From the cell containing the given text, extract its center point as [X, Y] coordinate. 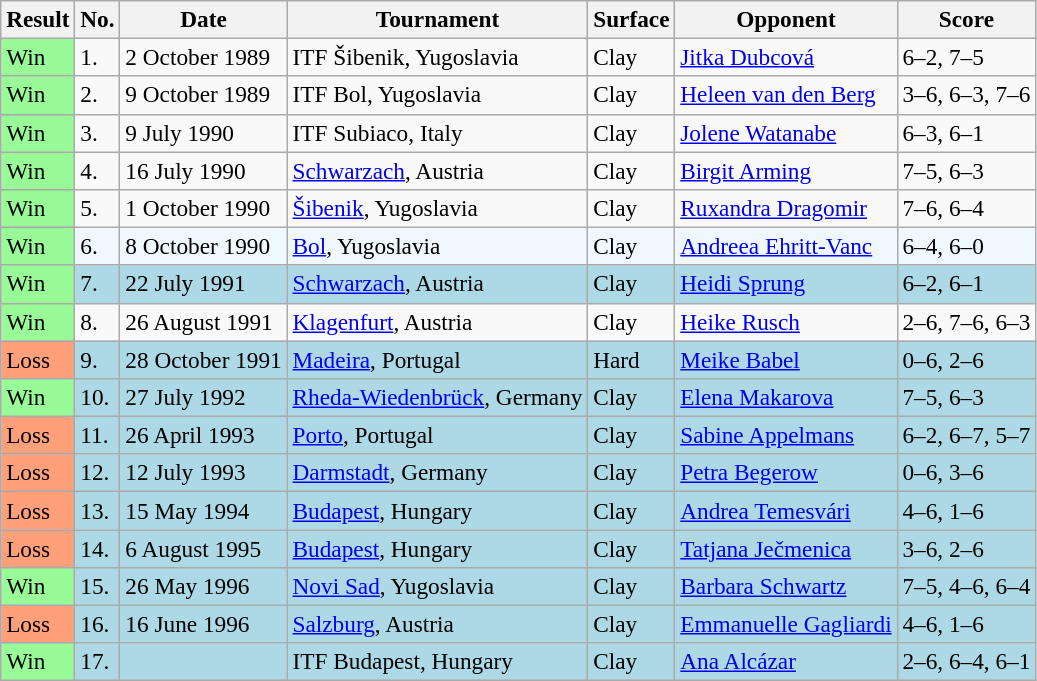
22 July 1991 [204, 284]
9 July 1990 [204, 133]
Ruxandra Dragomir [786, 208]
26 May 1996 [204, 586]
Šibenik, Yugoslavia [438, 208]
Result [38, 19]
Andrea Temesvári [786, 510]
Tatjana Ječmenica [786, 548]
Heike Rusch [786, 322]
Jitka Dubcová [786, 57]
3–6, 6–3, 7–6 [966, 95]
Opponent [786, 19]
Porto, Portugal [438, 435]
Petra Begerow [786, 473]
12. [98, 473]
Surface [632, 19]
No. [98, 19]
4. [98, 170]
6–2, 7–5 [966, 57]
Madeira, Portugal [438, 359]
2. [98, 95]
Salzburg, Austria [438, 624]
Meike Babel [786, 359]
15. [98, 586]
Score [966, 19]
6–3, 6–1 [966, 133]
5. [98, 208]
2–6, 6–4, 6–1 [966, 662]
2–6, 7–6, 6–3 [966, 322]
13. [98, 510]
Heleen van den Berg [786, 95]
ITF Šibenik, Yugoslavia [438, 57]
11. [98, 435]
1 October 1990 [204, 208]
8. [98, 322]
14. [98, 548]
10. [98, 397]
0–6, 2–6 [966, 359]
6 August 1995 [204, 548]
Emmanuelle Gagliardi [786, 624]
3. [98, 133]
16 July 1990 [204, 170]
27 July 1992 [204, 397]
2 October 1989 [204, 57]
ITF Budapest, Hungary [438, 662]
Hard [632, 359]
6–4, 6–0 [966, 246]
6–2, 6–1 [966, 284]
7–6, 6–4 [966, 208]
Elena Makarova [786, 397]
9 October 1989 [204, 95]
Rheda-Wiedenbrück, Germany [438, 397]
Tournament [438, 19]
16 June 1996 [204, 624]
Andreea Ehritt-Vanc [786, 246]
15 May 1994 [204, 510]
9. [98, 359]
Birgit Arming [786, 170]
3–6, 2–6 [966, 548]
7. [98, 284]
Date [204, 19]
7–5, 4–6, 6–4 [966, 586]
26 August 1991 [204, 322]
Jolene Watanabe [786, 133]
16. [98, 624]
26 April 1993 [204, 435]
Sabine Appelmans [786, 435]
Novi Sad, Yugoslavia [438, 586]
Bol, Yugoslavia [438, 246]
Heidi Sprung [786, 284]
28 October 1991 [204, 359]
6. [98, 246]
ITF Bol, Yugoslavia [438, 95]
Ana Alcázar [786, 662]
17. [98, 662]
Barbara Schwartz [786, 586]
Darmstadt, Germany [438, 473]
1. [98, 57]
Klagenfurt, Austria [438, 322]
6–2, 6–7, 5–7 [966, 435]
0–6, 3–6 [966, 473]
ITF Subiaco, Italy [438, 133]
8 October 1990 [204, 246]
12 July 1993 [204, 473]
